Search for the cell housing the specified text and yield its (X, Y) center coordinate. 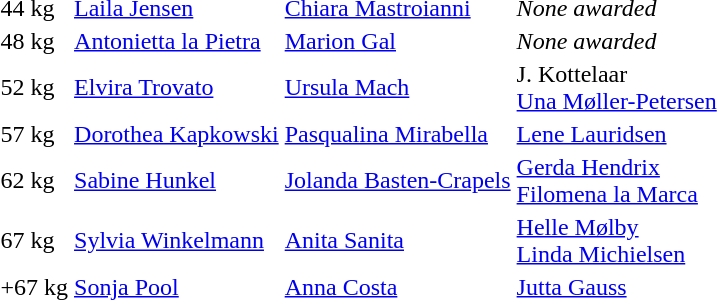
Ursula Mach (398, 88)
Jolanda Basten-Crapels (398, 180)
Elvira Trovato (177, 88)
Sabine Hunkel (177, 180)
Sylvia Winkelmann (177, 240)
Anita Sanita (398, 240)
Dorothea Kapkowski (177, 134)
Antonietta la Pietra (177, 41)
Marion Gal (398, 41)
Pasqualina Mirabella (398, 134)
